Pinpoint the cell where the given text exists, returning its (X, Y) midpoint coordinate. 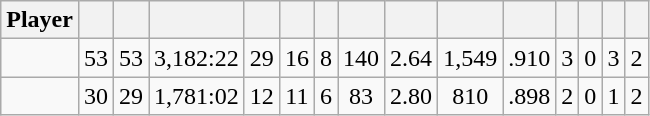
.898 (530, 96)
140 (362, 58)
1,549 (470, 58)
1 (614, 96)
Player (40, 20)
3,182:22 (197, 58)
83 (362, 96)
12 (262, 96)
30 (96, 96)
2.80 (412, 96)
8 (326, 58)
11 (296, 96)
6 (326, 96)
.910 (530, 58)
1,781:02 (197, 96)
16 (296, 58)
810 (470, 96)
2.64 (412, 58)
